Return [x, y] of the center of cell containing provided text 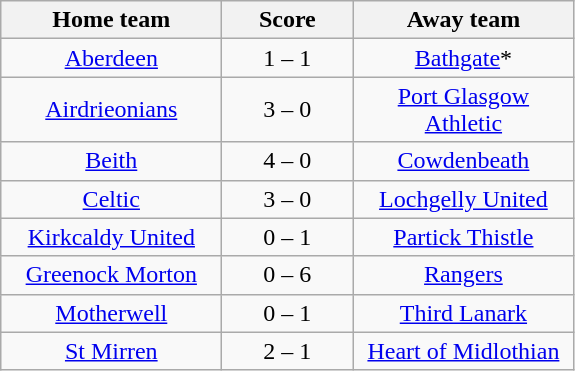
2 – 1 [288, 351]
Bathgate* [464, 58]
Port Glasgow Athletic [464, 110]
Motherwell [112, 313]
Away team [464, 20]
Third Lanark [464, 313]
Score [288, 20]
Greenock Morton [112, 275]
Lochgelly United [464, 199]
Aberdeen [112, 58]
St Mirren [112, 351]
Cowdenbeath [464, 161]
Kirkcaldy United [112, 237]
Partick Thistle [464, 237]
4 – 0 [288, 161]
Home team [112, 20]
Beith [112, 161]
Heart of Midlothian [464, 351]
Rangers [464, 275]
0 – 6 [288, 275]
1 – 1 [288, 58]
Celtic [112, 199]
Airdrieonians [112, 110]
